Locate the cell with the specified text and output its (X, Y) center coordinate. 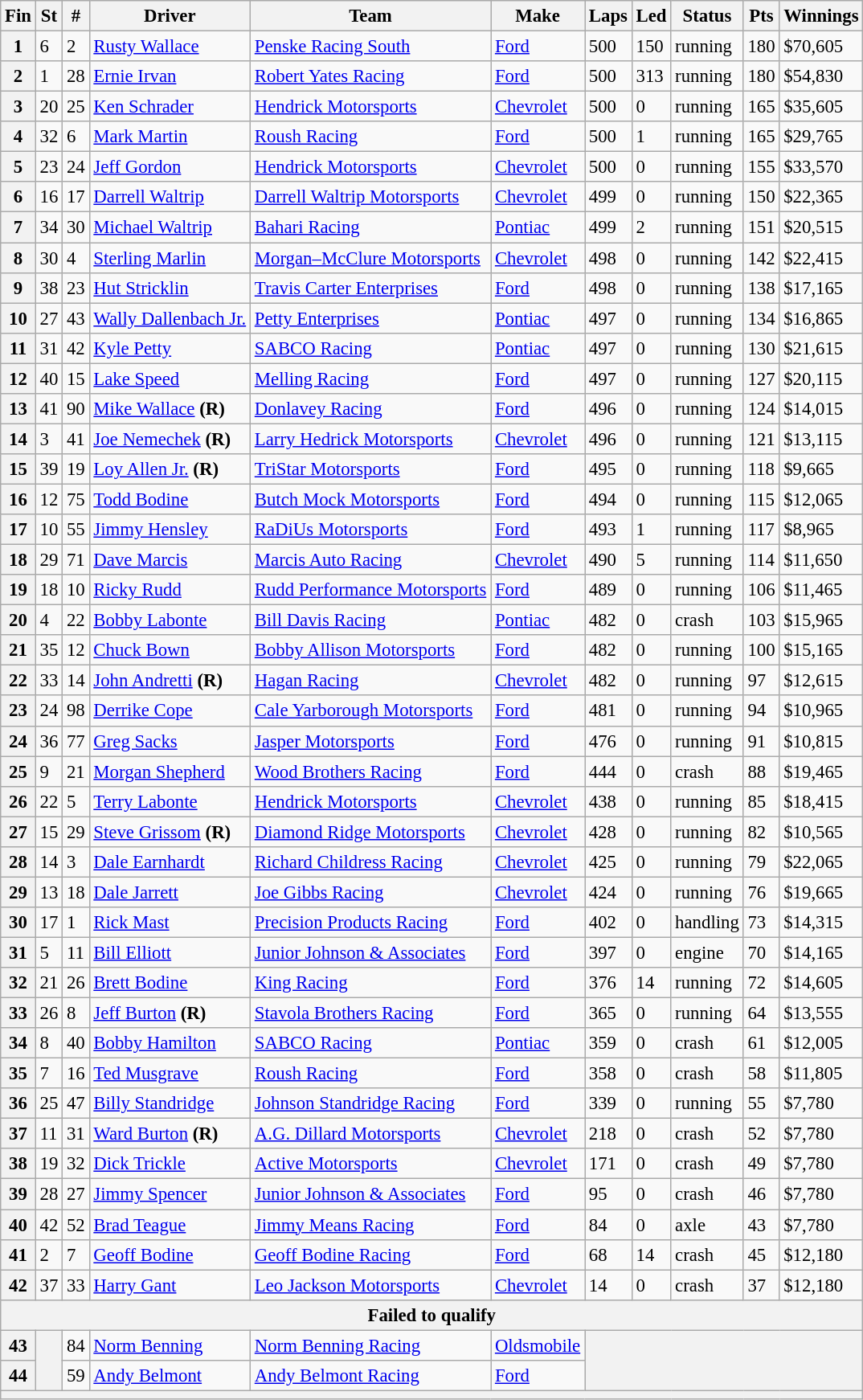
Petty Enterprises (370, 318)
Bill Davis Racing (370, 620)
Ted Musgrave (170, 1074)
428 (609, 832)
68 (609, 1255)
$11,465 (821, 590)
Chuck Bown (170, 650)
Jimmy Means Racing (370, 1225)
121 (762, 439)
Team (370, 16)
313 (651, 76)
Brad Teague (170, 1225)
100 (762, 650)
Dick Trickle (170, 1165)
Led (651, 16)
Ken Schrader (170, 107)
$14,605 (821, 983)
Rick Mast (170, 923)
Todd Bodine (170, 499)
$22,065 (821, 862)
124 (762, 409)
Jimmy Hensley (170, 530)
444 (609, 772)
Wood Brothers Racing (370, 772)
397 (609, 952)
$8,965 (821, 530)
Robert Yates Racing (370, 76)
359 (609, 1043)
72 (762, 983)
Ernie Irvan (170, 76)
$20,115 (821, 379)
$14,315 (821, 923)
Larry Hedrick Motorsports (370, 439)
Bobby Allison Motorsports (370, 650)
490 (609, 560)
$17,165 (821, 288)
engine (707, 952)
Oldsmobile (538, 1345)
88 (762, 772)
$12,065 (821, 499)
$21,615 (821, 348)
Richard Childress Racing (370, 862)
Dale Jarrett (170, 892)
Harry Gant (170, 1285)
425 (609, 862)
Johnson Standridge Racing (370, 1103)
481 (609, 711)
$33,570 (821, 167)
Travis Carter Enterprises (370, 288)
Jeff Gordon (170, 167)
71 (76, 560)
91 (762, 741)
Mark Martin (170, 137)
Geoff Bodine (170, 1255)
114 (762, 560)
75 (76, 499)
Brett Bodine (170, 983)
$11,805 (821, 1074)
$10,565 (821, 832)
70 (762, 952)
79 (762, 862)
$14,015 (821, 409)
$29,765 (821, 137)
138 (762, 288)
$10,815 (821, 741)
King Racing (370, 983)
Wally Dallenbach Jr. (170, 318)
John Andretti (R) (170, 681)
Norm Benning Racing (370, 1345)
Butch Mock Motorsports (370, 499)
Jimmy Spencer (170, 1194)
97 (762, 681)
115 (762, 499)
Ward Burton (R) (170, 1134)
axle (707, 1225)
85 (762, 801)
Jasper Motorsports (370, 741)
TriStar Motorsports (370, 469)
59 (76, 1376)
171 (609, 1165)
Lake Speed (170, 379)
Dale Earnhardt (170, 862)
Kyle Petty (170, 348)
$12,005 (821, 1043)
A.G. Dillard Motorsports (370, 1134)
Failed to qualify (432, 1315)
94 (762, 711)
58 (762, 1074)
Bobby Hamilton (170, 1043)
Winnings (821, 16)
494 (609, 499)
$14,165 (821, 952)
134 (762, 318)
424 (609, 892)
489 (609, 590)
Mike Wallace (R) (170, 409)
Greg Sacks (170, 741)
77 (76, 741)
Marcis Auto Racing (370, 560)
Morgan–McClure Motorsports (370, 258)
Bahari Racing (370, 227)
Billy Standridge (170, 1103)
Ricky Rudd (170, 590)
118 (762, 469)
$19,665 (821, 892)
Hut Stricklin (170, 288)
Fin (18, 16)
Darrell Waltrip (170, 197)
Derrike Cope (170, 711)
98 (76, 711)
130 (762, 348)
Andy Belmont (170, 1376)
$9,665 (821, 469)
Morgan Shepherd (170, 772)
$70,605 (821, 47)
44 (18, 1376)
Sterling Marlin (170, 258)
Steve Grissom (R) (170, 832)
95 (609, 1194)
$13,555 (821, 1013)
Penske Racing South (370, 47)
Donlavey Racing (370, 409)
47 (76, 1103)
$35,605 (821, 107)
155 (762, 167)
103 (762, 620)
Geoff Bodine Racing (370, 1255)
Make (538, 16)
Hagan Racing (370, 681)
Status (707, 16)
Precision Products Racing (370, 923)
handling (707, 923)
82 (762, 832)
Bobby Labonte (170, 620)
Cale Yarborough Motorsports (370, 711)
376 (609, 983)
49 (762, 1165)
Rusty Wallace (170, 47)
$20,515 (821, 227)
$15,965 (821, 620)
Jeff Burton (R) (170, 1013)
$15,165 (821, 650)
151 (762, 227)
Michael Waltrip (170, 227)
106 (762, 590)
Active Motorsports (370, 1165)
45 (762, 1255)
Diamond Ridge Motorsports (370, 832)
$13,115 (821, 439)
Bill Elliott (170, 952)
438 (609, 801)
493 (609, 530)
402 (609, 923)
Andy Belmont Racing (370, 1376)
64 (762, 1013)
117 (762, 530)
358 (609, 1074)
90 (76, 409)
Darrell Waltrip Motorsports (370, 197)
$19,465 (821, 772)
$22,365 (821, 197)
$54,830 (821, 76)
476 (609, 741)
Norm Benning (170, 1345)
Driver (170, 16)
# (76, 16)
218 (609, 1134)
$11,650 (821, 560)
Joe Nemechek (R) (170, 439)
495 (609, 469)
Stavola Brothers Racing (370, 1013)
$22,415 (821, 258)
Terry Labonte (170, 801)
RaDiUs Motorsports (370, 530)
Joe Gibbs Racing (370, 892)
Dave Marcis (170, 560)
$16,865 (821, 318)
339 (609, 1103)
St (48, 16)
127 (762, 379)
365 (609, 1013)
142 (762, 258)
Rudd Performance Motorsports (370, 590)
Pts (762, 16)
76 (762, 892)
Melling Racing (370, 379)
Laps (609, 16)
73 (762, 923)
61 (762, 1043)
Leo Jackson Motorsports (370, 1285)
Loy Allen Jr. (R) (170, 469)
46 (762, 1194)
$18,415 (821, 801)
$10,965 (821, 711)
$12,615 (821, 681)
